Determine the [X, Y] coordinate at the center of the cell enclosing the given text.  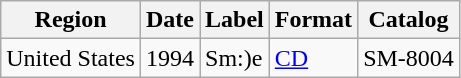
United States [71, 58]
Sm:)e [235, 58]
1994 [170, 58]
Date [170, 20]
SM-8004 [409, 58]
Label [235, 20]
Region [71, 20]
Catalog [409, 20]
Format [313, 20]
CD [313, 58]
